Provide the (x, y) coordinate of the cell's center where the given text is located.  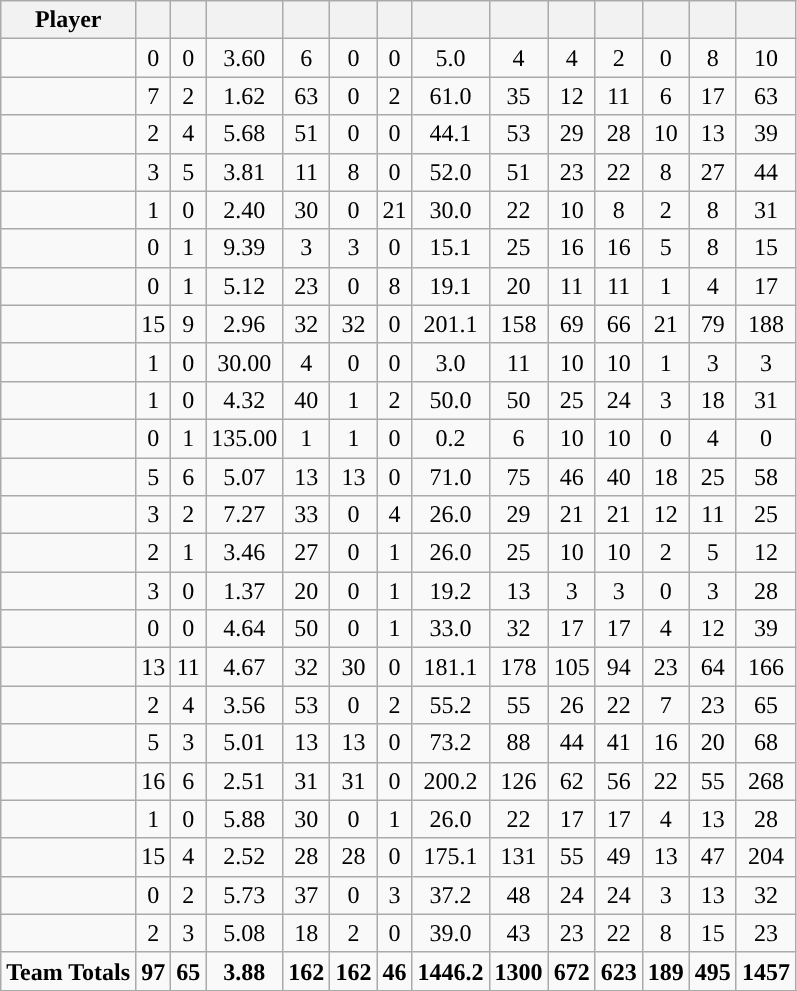
5.88 (244, 819)
3.46 (244, 553)
61.0 (450, 96)
73.2 (450, 743)
7.27 (244, 515)
37 (306, 895)
26 (572, 705)
181.1 (450, 667)
66 (618, 324)
131 (518, 857)
1.37 (244, 591)
201.1 (450, 324)
55.2 (450, 705)
188 (766, 324)
4.32 (244, 400)
94 (618, 667)
204 (766, 857)
49 (618, 857)
5.73 (244, 895)
495 (712, 971)
175.1 (450, 857)
3.56 (244, 705)
5.12 (244, 286)
62 (572, 781)
35 (518, 96)
Player (68, 20)
Team Totals (68, 971)
5.07 (244, 477)
623 (618, 971)
41 (618, 743)
1446.2 (450, 971)
2.40 (244, 210)
3.0 (450, 362)
4.67 (244, 667)
5.01 (244, 743)
1.62 (244, 96)
19.1 (450, 286)
9.39 (244, 248)
166 (766, 667)
58 (766, 477)
5.08 (244, 933)
672 (572, 971)
2.96 (244, 324)
68 (766, 743)
189 (666, 971)
135.00 (244, 438)
33.0 (450, 629)
3.81 (244, 172)
44.1 (450, 134)
2.51 (244, 781)
30.0 (450, 210)
0.2 (450, 438)
158 (518, 324)
75 (518, 477)
1300 (518, 971)
200.2 (450, 781)
64 (712, 667)
2.52 (244, 857)
47 (712, 857)
5.0 (450, 58)
56 (618, 781)
268 (766, 781)
52.0 (450, 172)
88 (518, 743)
79 (712, 324)
4.64 (244, 629)
5.68 (244, 134)
39.0 (450, 933)
126 (518, 781)
71.0 (450, 477)
48 (518, 895)
50.0 (450, 400)
15.1 (450, 248)
37.2 (450, 895)
3.88 (244, 971)
43 (518, 933)
30.00 (244, 362)
69 (572, 324)
1457 (766, 971)
97 (154, 971)
33 (306, 515)
3.60 (244, 58)
19.2 (450, 591)
105 (572, 667)
9 (188, 324)
178 (518, 667)
